Identify which cell holds the provided text, then report its (X, Y) central coordinate. 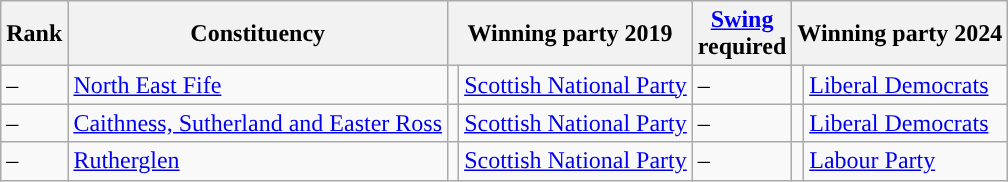
North East Fife (258, 85)
Constituency (258, 34)
Swing required (742, 34)
Winning party 2019 (570, 34)
Caithness, Sutherland and Easter Ross (258, 123)
Labour Party (906, 161)
Winning party 2024 (900, 34)
Rutherglen (258, 161)
Rank (34, 34)
